Extract the [X, Y] coordinate from the center of the cell holding the provided text.  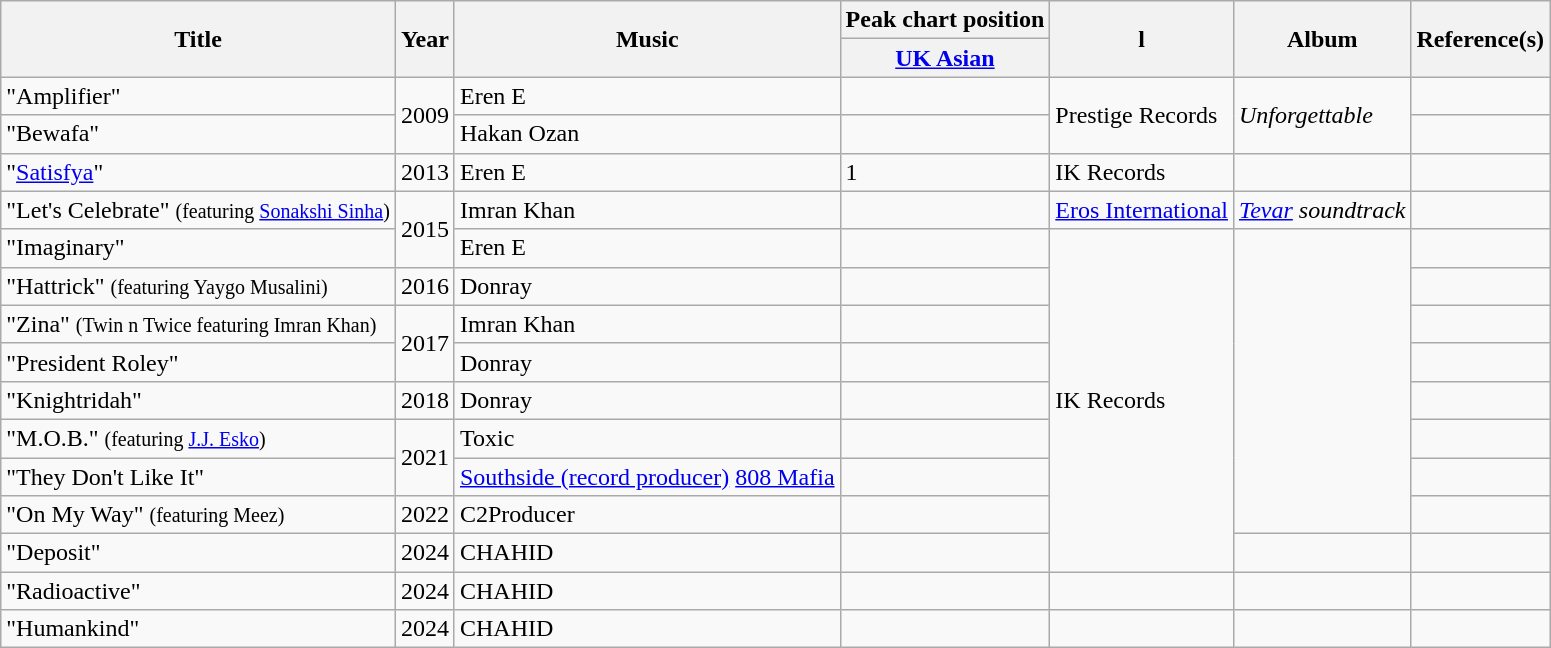
Unforgettable [1322, 115]
Peak chart position [945, 20]
"M.O.B." (featuring J.J. Esko) [198, 438]
"Amplifier" [198, 96]
Prestige Records [1142, 115]
"Knightridah" [198, 400]
2022 [424, 515]
"Imaginary" [198, 248]
"Deposit" [198, 553]
1 [945, 172]
l [1142, 39]
UK Asian [945, 58]
Year [424, 39]
2016 [424, 286]
Eros International [1142, 210]
"Let's Celebrate" (featuring Sonakshi Sinha) [198, 210]
"On My Way" (featuring Meez) [198, 515]
"Satisfya" [198, 172]
"President Roley" [198, 362]
"Hattrick" (featuring Yaygo Musalini) [198, 286]
"Zina" (Twin n Twice featuring Imran Khan) [198, 324]
Toxic [647, 438]
2017 [424, 343]
"Humankind" [198, 629]
2013 [424, 172]
"They Don't Like It" [198, 477]
"Radioactive" [198, 591]
C2Producer [647, 515]
Title [198, 39]
2009 [424, 115]
2015 [424, 229]
Hakan Ozan [647, 134]
"Bewafa" [198, 134]
2021 [424, 457]
2018 [424, 400]
Southside (record producer) 808 Mafia [647, 477]
Reference(s) [1480, 39]
Album [1322, 39]
Music [647, 39]
Tevar soundtrack [1322, 210]
